Identify which cell holds the provided text, then report its [x, y] central coordinate. 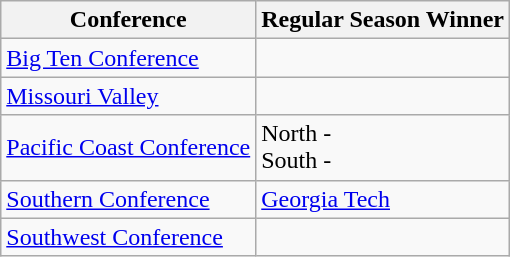
Georgia Tech [383, 199]
Southern Conference [128, 199]
Missouri Valley [128, 96]
Southwest Conference [128, 237]
Big Ten Conference [128, 58]
Conference [128, 20]
Pacific Coast Conference [128, 148]
Regular Season Winner [383, 20]
North - South - [383, 148]
